Search for the cell housing the specified text and yield its [x, y] center coordinate. 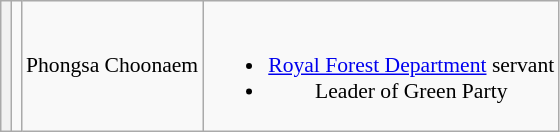
Royal Forest Department servantLeader of Green Party [381, 66]
Phongsa Choonaem [112, 66]
